For the text-containing cell, return its midpoint in [X, Y] coordinate format. 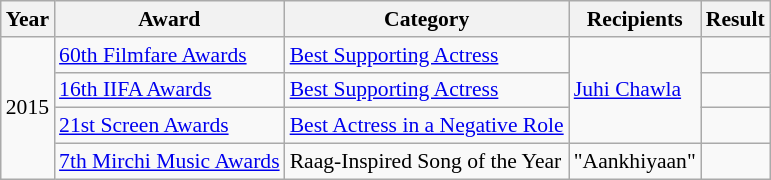
2015 [28, 108]
16th IIFA Awards [170, 90]
Best Actress in a Negative Role [427, 126]
Year [28, 19]
Category [427, 19]
Recipients [635, 19]
Award [170, 19]
"Aankhiyaan" [635, 162]
Raag-Inspired Song of the Year [427, 162]
21st Screen Awards [170, 126]
7th Mirchi Music Awards [170, 162]
60th Filmfare Awards [170, 55]
Juhi Chawla [635, 90]
Result [736, 19]
